Identify which cell holds the provided text, then report its [X, Y] central coordinate. 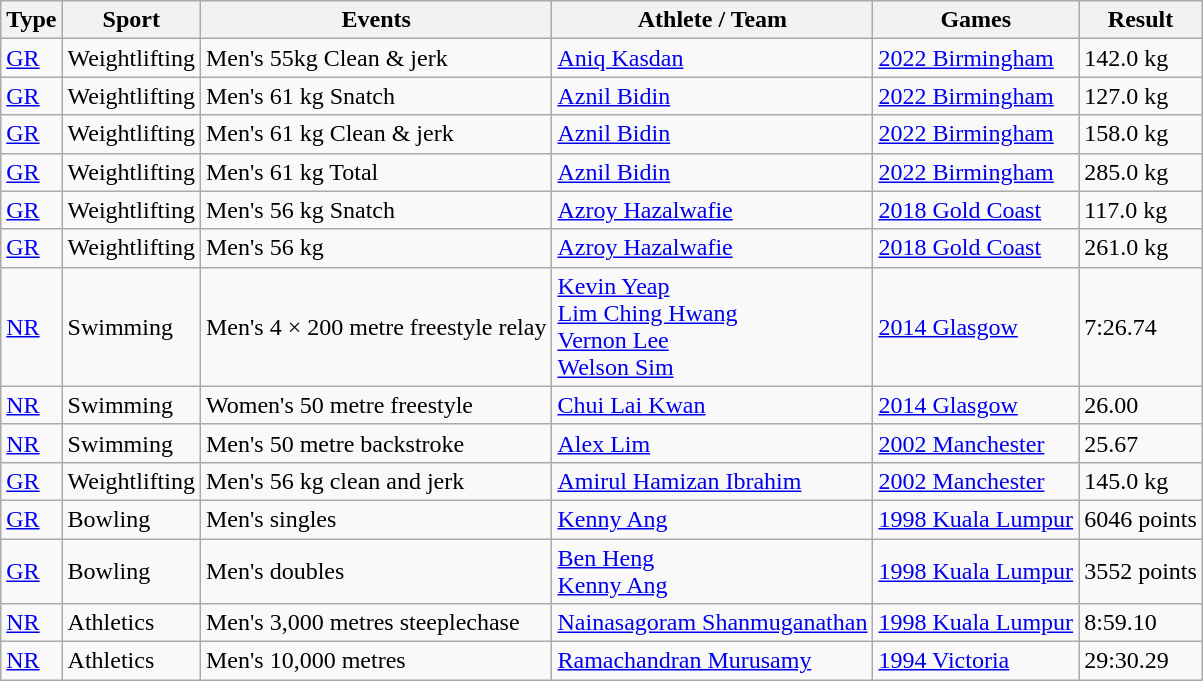
Men's 61 kg Snatch [376, 96]
Kevin YeapLim Ching HwangVernon LeeWelson Sim [712, 326]
Men's 61 kg Clean & jerk [376, 134]
6046 points [1141, 519]
145.0 kg [1141, 481]
Amirul Hamizan Ibrahim [712, 481]
26.00 [1141, 405]
Ben HengKenny Ang [712, 570]
Men's 61 kg Total [376, 172]
Men's 4 × 200 metre freestyle relay [376, 326]
Men's doubles [376, 570]
8:59.10 [1141, 623]
Alex Lim [712, 443]
Type [32, 20]
Athlete / Team [712, 20]
Men's 55kg Clean & jerk [376, 58]
Men's 56 kg Snatch [376, 210]
1994 Victoria [976, 661]
Men's 56 kg clean and jerk [376, 481]
Sport [131, 20]
Nainasagoram Shanmuganathan [712, 623]
Women's 50 metre freestyle [376, 405]
127.0 kg [1141, 96]
285.0 kg [1141, 172]
117.0 kg [1141, 210]
158.0 kg [1141, 134]
Ramachandran Murusamy [712, 661]
Kenny Ang [712, 519]
142.0 kg [1141, 58]
25.67 [1141, 443]
Events [376, 20]
Men's 50 metre backstroke [376, 443]
Men's singles [376, 519]
29:30.29 [1141, 661]
Men's 10,000 metres [376, 661]
261.0 kg [1141, 248]
Aniq Kasdan [712, 58]
Men's 56 kg [376, 248]
Games [976, 20]
Chui Lai Kwan [712, 405]
7:26.74 [1141, 326]
Men's 3,000 metres steeplechase [376, 623]
Result [1141, 20]
3552 points [1141, 570]
